Detect which cell encompasses the target text, then output its [x, y] center coordinate. 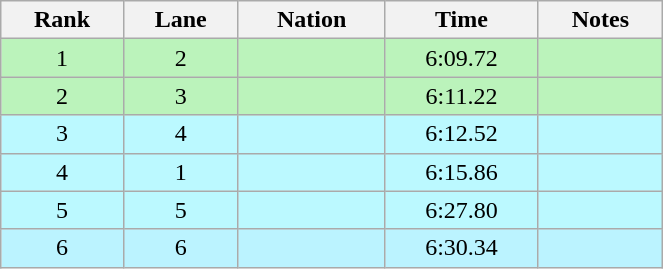
6:12.52 [462, 134]
Nation [312, 20]
Rank [62, 20]
Notes [600, 20]
6:09.72 [462, 58]
Time [462, 20]
Lane [180, 20]
6:27.80 [462, 210]
6:30.34 [462, 248]
6:15.86 [462, 172]
6:11.22 [462, 96]
